Find where the given text appears and provide that cell's center as [X, Y] coordinate. 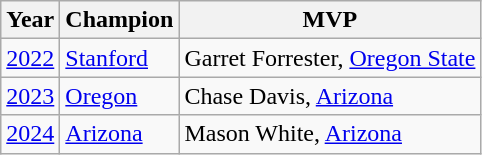
2022 [30, 58]
Champion [120, 20]
Oregon [120, 96]
Mason White, Arizona [330, 134]
Stanford [120, 58]
Chase Davis, Arizona [330, 96]
2024 [30, 134]
2023 [30, 96]
Garret Forrester, Oregon State [330, 58]
Year [30, 20]
MVP [330, 20]
Arizona [120, 134]
